Return [X, Y] of the center of cell containing provided text 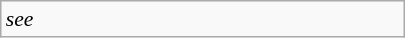
see [203, 19]
